Extract the (X, Y) coordinate from the center of the cell holding the provided text.  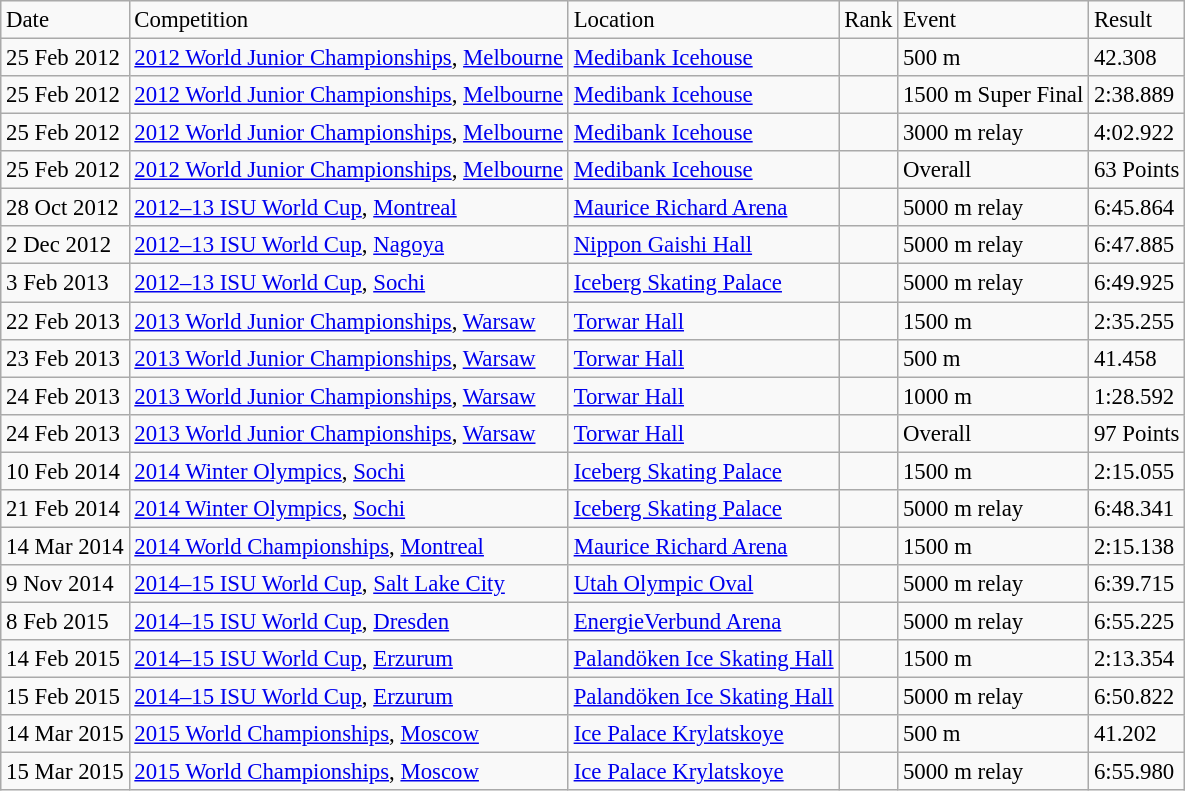
23 Feb 2013 (65, 358)
3 Feb 2013 (65, 283)
2012–13 ISU World Cup, Sochi (348, 283)
41.202 (1137, 734)
42.308 (1137, 58)
15 Feb 2015 (65, 697)
2:35.255 (1137, 321)
6:45.864 (1137, 208)
10 Feb 2014 (65, 471)
15 Mar 2015 (65, 772)
2:15.055 (1137, 471)
Nippon Gaishi Hall (704, 245)
Event (994, 20)
6:55.225 (1137, 621)
2014 World Championships, Montreal (348, 546)
1:28.592 (1137, 396)
3000 m relay (994, 133)
6:55.980 (1137, 772)
6:48.341 (1137, 509)
14 Mar 2014 (65, 546)
6:50.822 (1137, 697)
8 Feb 2015 (65, 621)
9 Nov 2014 (65, 584)
97 Points (1137, 433)
2 Dec 2012 (65, 245)
2:38.889 (1137, 95)
21 Feb 2014 (65, 509)
6:47.885 (1137, 245)
28 Oct 2012 (65, 208)
1500 m Super Final (994, 95)
Utah Olympic Oval (704, 584)
2:15.138 (1137, 546)
Competition (348, 20)
63 Points (1137, 170)
2014–15 ISU World Cup, Salt Lake City (348, 584)
4:02.922 (1137, 133)
2012–13 ISU World Cup, Montreal (348, 208)
Result (1137, 20)
6:39.715 (1137, 584)
2012–13 ISU World Cup, Nagoya (348, 245)
2014–15 ISU World Cup, Dresden (348, 621)
2:13.354 (1137, 659)
Rank (868, 20)
14 Mar 2015 (65, 734)
22 Feb 2013 (65, 321)
1000 m (994, 396)
EnergieVerbund Arena (704, 621)
14 Feb 2015 (65, 659)
Location (704, 20)
6:49.925 (1137, 283)
41.458 (1137, 358)
Date (65, 20)
